Search for the cell housing the specified text and yield its (x, y) center coordinate. 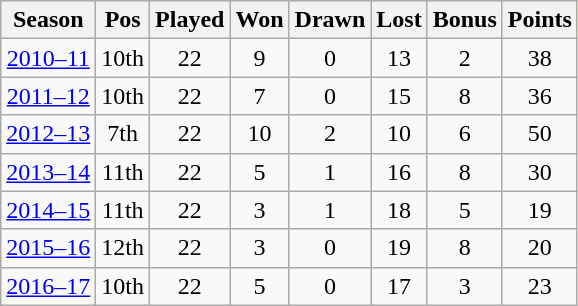
2010–11 (48, 58)
18 (399, 210)
Points (540, 20)
20 (540, 248)
23 (540, 286)
12th (123, 248)
Lost (399, 20)
2013–14 (48, 172)
30 (540, 172)
15 (399, 96)
50 (540, 134)
13 (399, 58)
Played (190, 20)
Drawn (330, 20)
36 (540, 96)
17 (399, 286)
38 (540, 58)
7th (123, 134)
9 (260, 58)
Won (260, 20)
2015–16 (48, 248)
Season (48, 20)
6 (464, 134)
16 (399, 172)
2014–15 (48, 210)
Pos (123, 20)
Bonus (464, 20)
7 (260, 96)
2016–17 (48, 286)
2012–13 (48, 134)
2011–12 (48, 96)
